Output the [x, y] coordinate of the center of the cell containing the given text.  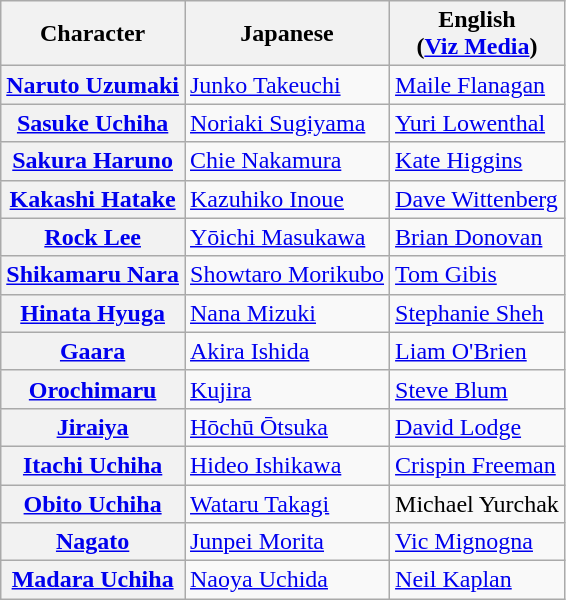
Liam O'Brien [478, 351]
Kakashi Hatake [93, 199]
Sakura Haruno [93, 161]
Kazuhiko Inoue [286, 199]
Crispin Freeman [478, 465]
Showtaro Morikubo [286, 275]
Naoya Uchida [286, 580]
Junko Takeuchi [286, 85]
Madara Uchiha [93, 580]
Tom Gibis [478, 275]
Naruto Uzumaki [93, 85]
Hideo Ishikawa [286, 465]
Nagato [93, 542]
Kate Higgins [478, 161]
English(Viz Media) [478, 34]
Yuri Lowenthal [478, 123]
Character [93, 34]
Hinata Hyuga [93, 313]
Gaara [93, 351]
Hōchū Ōtsuka [286, 427]
Kujira [286, 389]
Noriaki Sugiyama [286, 123]
Akira Ishida [286, 351]
Stephanie Sheh [478, 313]
Michael Yurchak [478, 503]
Maile Flanagan [478, 85]
Dave Wittenberg [478, 199]
Vic Mignogna [478, 542]
Nana Mizuki [286, 313]
David Lodge [478, 427]
Itachi Uchiha [93, 465]
Junpei Morita [286, 542]
Rock Lee [93, 237]
Jiraiya [93, 427]
Brian Donovan [478, 237]
Shikamaru Nara [93, 275]
Chie Nakamura [286, 161]
Wataru Takagi [286, 503]
Neil Kaplan [478, 580]
Yōichi Masukawa [286, 237]
Japanese [286, 34]
Steve Blum [478, 389]
Sasuke Uchiha [93, 123]
Orochimaru [93, 389]
Obito Uchiha [93, 503]
